Identify which cell holds the provided text, then report its (x, y) central coordinate. 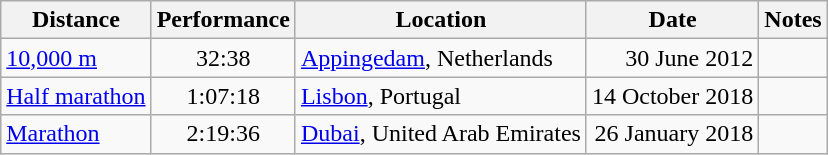
Lisbon, Portugal (440, 96)
30 June 2012 (672, 58)
14 October 2018 (672, 96)
10,000 m (76, 58)
Marathon (76, 134)
Half marathon (76, 96)
26 January 2018 (672, 134)
Date (672, 20)
32:38 (223, 58)
1:07:18 (223, 96)
Location (440, 20)
Dubai, United Arab Emirates (440, 134)
Performance (223, 20)
Distance (76, 20)
Appingedam, Netherlands (440, 58)
Notes (793, 20)
2:19:36 (223, 134)
